Extract the (X, Y) coordinate from the center of the cell holding the provided text.  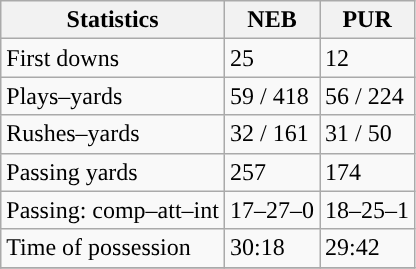
PUR (368, 20)
Plays–yards (113, 96)
NEB (272, 20)
31 / 50 (368, 134)
Passing yards (113, 172)
First downs (113, 58)
Time of possession (113, 248)
56 / 224 (368, 96)
18–25–1 (368, 210)
Passing: comp–att–int (113, 210)
25 (272, 58)
12 (368, 58)
29:42 (368, 248)
59 / 418 (272, 96)
Statistics (113, 20)
32 / 161 (272, 134)
30:18 (272, 248)
17–27–0 (272, 210)
257 (272, 172)
174 (368, 172)
Rushes–yards (113, 134)
